For the text-containing cell, return its midpoint in [x, y] coordinate format. 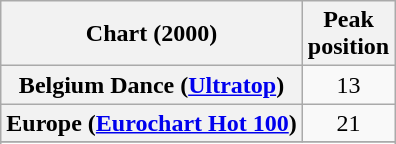
Europe (Eurochart Hot 100) [152, 123]
Chart (2000) [152, 34]
Peak position [348, 34]
Belgium Dance (Ultratop) [152, 85]
21 [348, 123]
13 [348, 85]
